Determine the [x, y] coordinate at the center of the cell enclosing the given text.  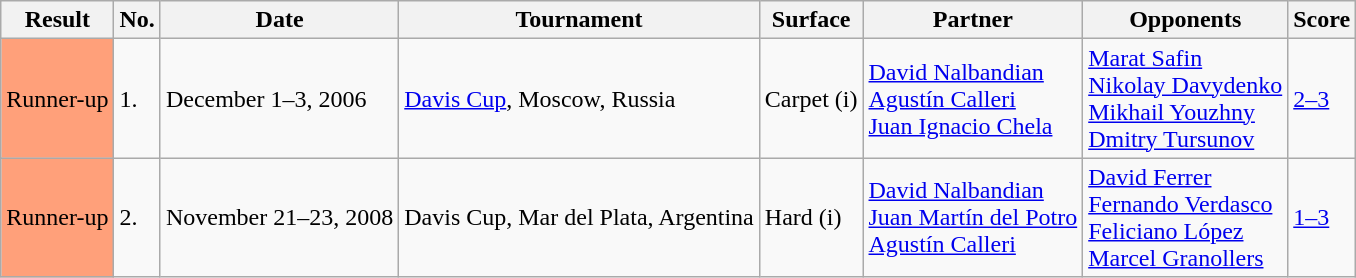
Partner [973, 20]
November 21–23, 2008 [279, 218]
Davis Cup, Mar del Plata, Argentina [580, 218]
Surface [811, 20]
1. [137, 98]
Tournament [580, 20]
December 1–3, 2006 [279, 98]
Score [1322, 20]
David Nalbandian Agustín Calleri Juan Ignacio Chela [973, 98]
Davis Cup, Moscow, Russia [580, 98]
Hard (i) [811, 218]
1–3 [1322, 218]
Date [279, 20]
2–3 [1322, 98]
Opponents [1186, 20]
2. [137, 218]
David Nalbandian Juan Martín del Potro Agustín Calleri [973, 218]
Marat Safin Nikolay Davydenko Mikhail Youzhny Dmitry Tursunov [1186, 98]
Result [58, 20]
David Ferrer Fernando Verdasco Feliciano López Marcel Granollers [1186, 218]
No. [137, 20]
Carpet (i) [811, 98]
